Search for the cell housing the specified text and yield its [x, y] center coordinate. 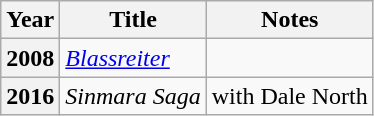
Notes [290, 20]
Title [133, 20]
Blassreiter [133, 58]
with Dale North [290, 96]
Year [30, 20]
Sinmara Saga [133, 96]
2008 [30, 58]
2016 [30, 96]
